Extract the [X, Y] coordinate from the center of the cell holding the provided text.  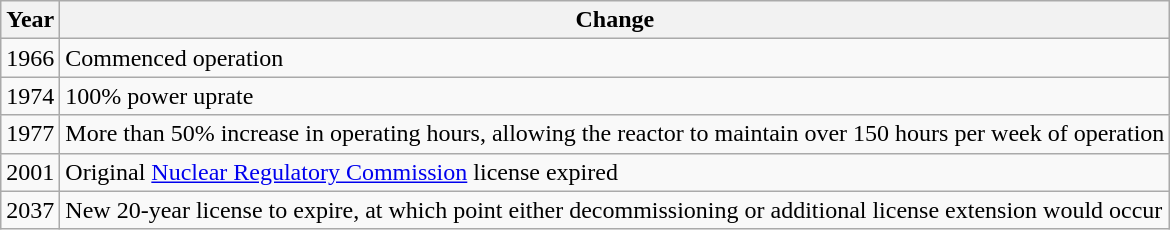
Original Nuclear Regulatory Commission license expired [615, 172]
More than 50% increase in operating hours, allowing the reactor to maintain over 150 hours per week of operation [615, 134]
Commenced operation [615, 58]
Change [615, 20]
New 20-year license to expire, at which point either decommissioning or additional license extension would occur [615, 210]
1977 [30, 134]
2001 [30, 172]
2037 [30, 210]
1966 [30, 58]
100% power uprate [615, 96]
Year [30, 20]
1974 [30, 96]
